Extract the (X, Y) coordinate from the center of the cell holding the provided text.  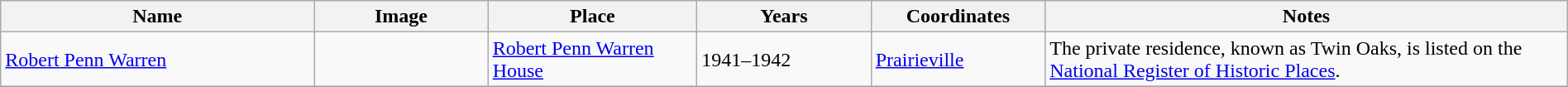
Prairieville (958, 60)
Place (592, 17)
Notes (1307, 17)
The private residence, known as Twin Oaks, is listed on the National Register of Historic Places. (1307, 60)
Coordinates (958, 17)
Name (157, 17)
Robert Penn Warren (157, 60)
Image (401, 17)
Years (784, 17)
1941–1942 (784, 60)
Robert Penn Warren House (592, 60)
